Scan for the cell matching the given text and deliver its [x, y] coordinate at center. 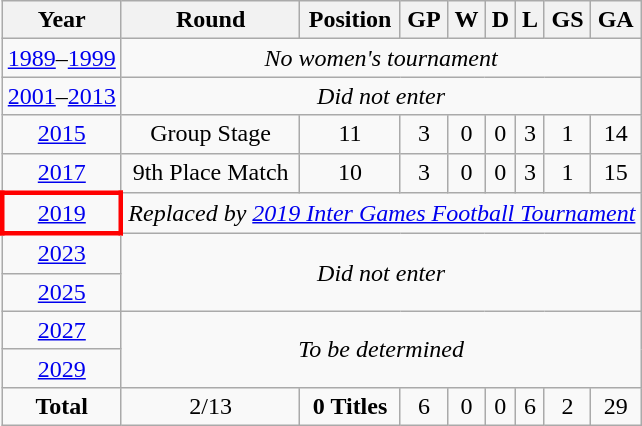
2 [567, 406]
0 Titles [350, 406]
2015 [62, 134]
9th Place Match [210, 173]
GS [567, 20]
2017 [62, 173]
W [466, 20]
2025 [62, 292]
GA [616, 20]
15 [616, 173]
GP [424, 20]
10 [350, 173]
2027 [62, 330]
Year [62, 20]
1989–1999 [62, 58]
Replaced by 2019 Inter Games Football Tournament [381, 214]
Round [210, 20]
L [530, 20]
No women's tournament [381, 58]
Group Stage [210, 134]
2/13 [210, 406]
To be determined [381, 349]
11 [350, 134]
29 [616, 406]
2029 [62, 368]
14 [616, 134]
2001–2013 [62, 96]
Position [350, 20]
2019 [62, 214]
2023 [62, 254]
Total [62, 406]
D [500, 20]
